Extract the [X, Y] coordinate from the center of the cell holding the provided text.  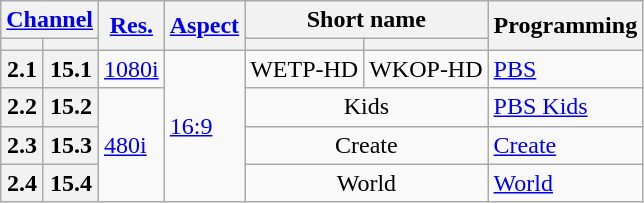
Res. [132, 26]
PBS Kids [566, 107]
Aspect [204, 26]
WETP-HD [304, 69]
Kids [366, 107]
2.2 [22, 107]
2.1 [22, 69]
Channel [50, 20]
1080i [132, 69]
16:9 [204, 126]
15.3 [70, 145]
Programming [566, 26]
WKOP-HD [426, 69]
2.4 [22, 183]
Short name [366, 20]
2.3 [22, 145]
15.2 [70, 107]
480i [132, 145]
15.4 [70, 183]
15.1 [70, 69]
PBS [566, 69]
